Output the (x, y) coordinate of the center of the cell containing the given text.  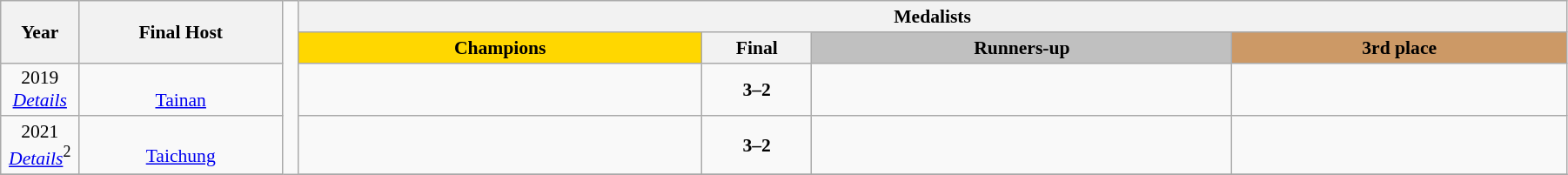
2021Details2 (40, 146)
Champions (500, 48)
3rd place (1399, 48)
Taichung (181, 146)
Final (757, 48)
2019Details (40, 89)
Runners-up (1022, 48)
Year (40, 31)
Tainan (181, 89)
Final Host (181, 31)
Medalists (933, 17)
